Search for the cell housing the specified text and yield its (x, y) center coordinate. 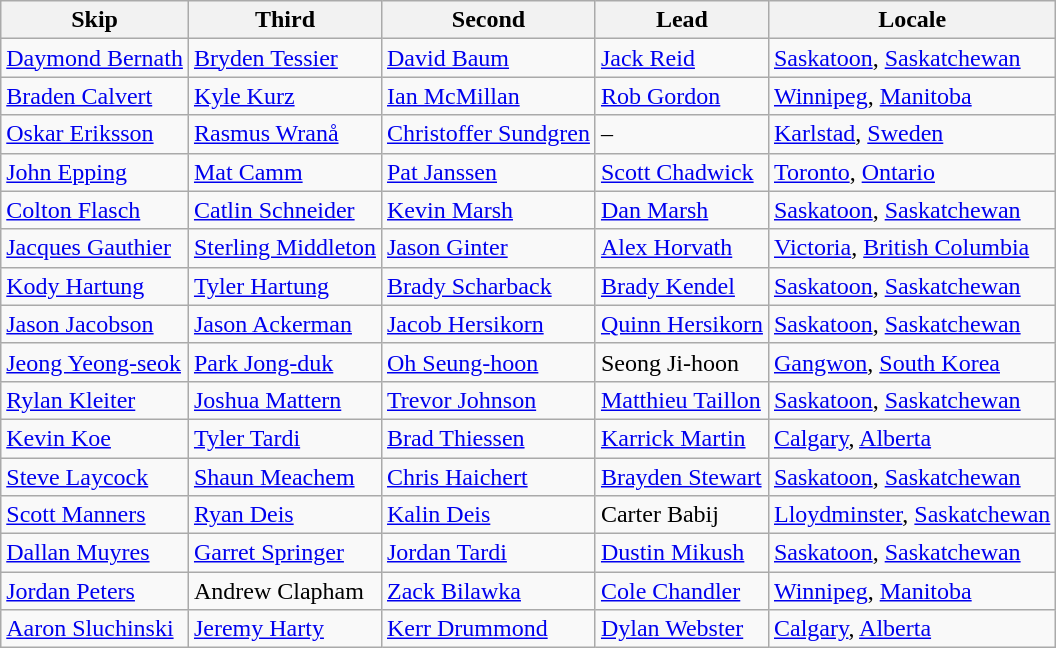
Skip (95, 20)
Dallan Muyres (95, 553)
Kalin Deis (488, 515)
Brady Kendel (682, 286)
Jacques Gauthier (95, 248)
Dylan Webster (682, 629)
Braden Calvert (95, 96)
Jeong Yeong-seok (95, 362)
Ryan Deis (284, 515)
Catlin Schneider (284, 210)
Seong Ji-hoon (682, 362)
Jason Ackerman (284, 324)
Kerr Drummond (488, 629)
Toronto, Ontario (912, 172)
Andrew Clapham (284, 591)
David Baum (488, 58)
Lead (682, 20)
Jordan Tardi (488, 553)
Second (488, 20)
Jack Reid (682, 58)
Jason Ginter (488, 248)
John Epping (95, 172)
Christoffer Sundgren (488, 134)
Tyler Hartung (284, 286)
Victoria, British Columbia (912, 248)
Cole Chandler (682, 591)
Jordan Peters (95, 591)
Rob Gordon (682, 96)
Brad Thiessen (488, 438)
Kevin Koe (95, 438)
Aaron Sluchinski (95, 629)
Dustin Mikush (682, 553)
Karlstad, Sweden (912, 134)
Rylan Kleiter (95, 400)
Oh Seung-hoon (488, 362)
Mat Camm (284, 172)
Brayden Stewart (682, 477)
Dan Marsh (682, 210)
Park Jong-duk (284, 362)
Oskar Eriksson (95, 134)
Lloydminster, Saskatchewan (912, 515)
Rasmus Wranå (284, 134)
Jeremy Harty (284, 629)
Gangwon, South Korea (912, 362)
Kyle Kurz (284, 96)
Bryden Tessier (284, 58)
Jason Jacobson (95, 324)
Colton Flasch (95, 210)
Steve Laycock (95, 477)
Scott Chadwick (682, 172)
Tyler Tardi (284, 438)
Brady Scharback (488, 286)
Daymond Bernath (95, 58)
Chris Haichert (488, 477)
Zack Bilawka (488, 591)
Kevin Marsh (488, 210)
Ian McMillan (488, 96)
Kody Hartung (95, 286)
Shaun Meachem (284, 477)
Sterling Middleton (284, 248)
Joshua Mattern (284, 400)
Carter Babij (682, 515)
Pat Janssen (488, 172)
Karrick Martin (682, 438)
Alex Horvath (682, 248)
Trevor Johnson (488, 400)
Jacob Hersikorn (488, 324)
Third (284, 20)
Matthieu Taillon (682, 400)
– (682, 134)
Locale (912, 20)
Quinn Hersikorn (682, 324)
Scott Manners (95, 515)
Garret Springer (284, 553)
